From the cell containing the given text, extract its center point as (X, Y) coordinate. 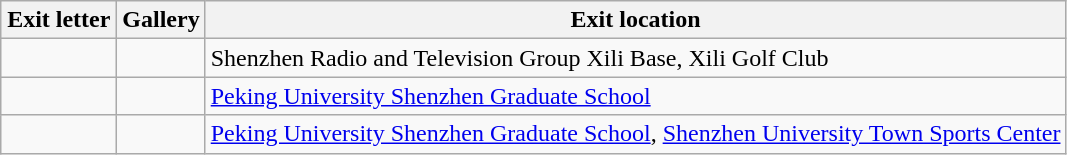
Peking University Shenzhen Graduate School (636, 96)
Exit letter (59, 20)
Shenzhen Radio and Television Group Xili Base, Xili Golf Club (636, 58)
Exit location (636, 20)
Gallery (161, 20)
Peking University Shenzhen Graduate School, Shenzhen University Town Sports Center (636, 134)
